Search for the cell housing the specified text and yield its (X, Y) center coordinate. 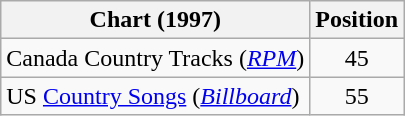
Chart (1997) (156, 20)
Canada Country Tracks (RPM) (156, 58)
Position (357, 20)
US Country Songs (Billboard) (156, 96)
45 (357, 58)
55 (357, 96)
